Provide the [X, Y] coordinate of the cell's center where the given text is located.  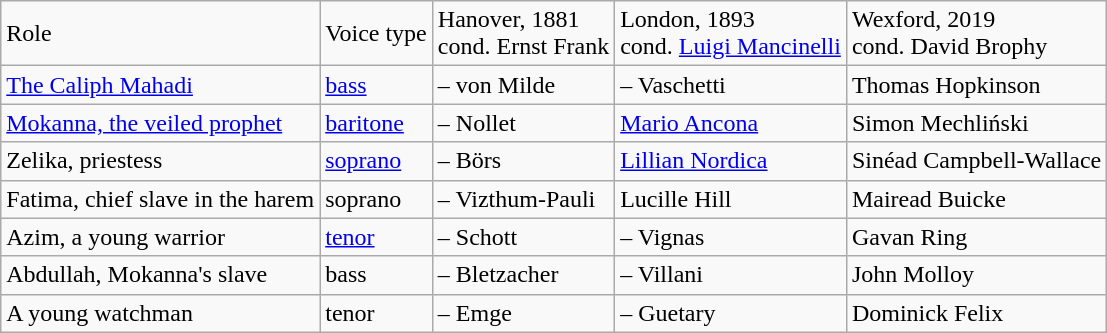
Sinéad Campbell-Wallace [976, 161]
– Vignas [731, 237]
Voice type [376, 34]
Mairead Buicke [976, 199]
Hanover, 1881cond. Ernst Frank [523, 34]
Fatima, chief slave in the harem [160, 199]
Lillian Nordica [731, 161]
– Guetary [731, 313]
– Villani [731, 275]
– Schott [523, 237]
Abdullah, Mokanna's slave [160, 275]
– Bletzacher [523, 275]
Dominick Felix [976, 313]
Gavan Ring [976, 237]
John Molloy [976, 275]
baritone [376, 123]
– Vizthum-Pauli [523, 199]
London, 1893cond. Luigi Mancinelli [731, 34]
Azim, a young warrior [160, 237]
Lucille Hill [731, 199]
Simon Mechliński [976, 123]
The Caliph Mahadi [160, 85]
– Nollet [523, 123]
Mokanna, the veiled prophet [160, 123]
Wexford, 2019cond. David Brophy [976, 34]
Role [160, 34]
Thomas Hopkinson [976, 85]
– Börs [523, 161]
A young watchman [160, 313]
– von Milde [523, 85]
– Vaschetti [731, 85]
Zelika, priestess [160, 161]
– Emge [523, 313]
Mario Ancona [731, 123]
